Pinpoint the cell where the given text exists, returning its (x, y) midpoint coordinate. 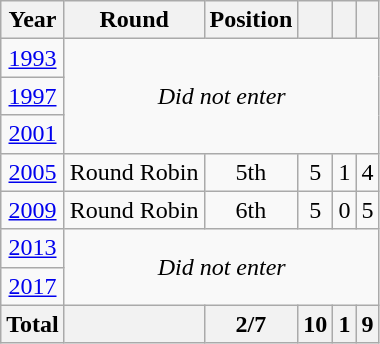
2/7 (251, 324)
10 (316, 324)
6th (251, 210)
2005 (33, 172)
2001 (33, 134)
1993 (33, 58)
5th (251, 172)
2017 (33, 286)
0 (344, 210)
Position (251, 20)
Total (33, 324)
Round (134, 20)
Year (33, 20)
4 (368, 172)
9 (368, 324)
2009 (33, 210)
1997 (33, 96)
2013 (33, 248)
